Locate the cell with the specified text and output its [x, y] center coordinate. 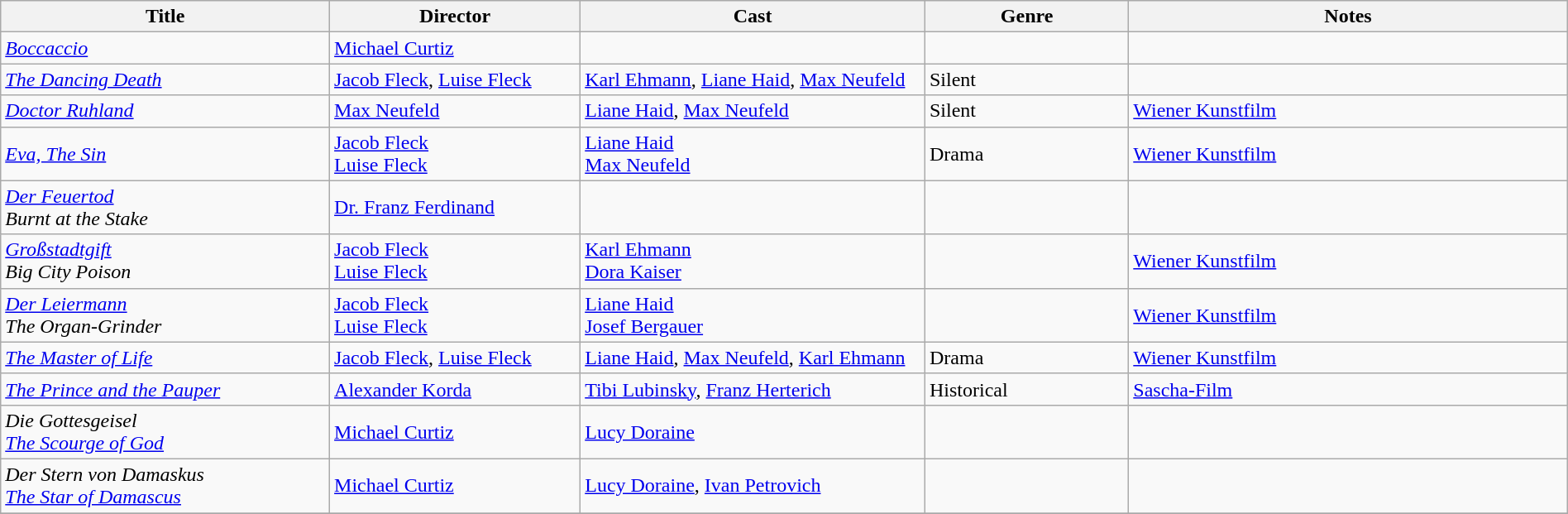
Doctor Ruhland [165, 111]
Notes [1348, 17]
Karl Ehmann, Liane Haid, Max Neufeld [753, 79]
Genre [1026, 17]
Liane Haid, Max Neufeld, Karl Ehmann [753, 358]
The Prince and the Pauper [165, 389]
Der Stern von DamaskusThe Star of Damascus [165, 485]
Die GottesgeiselThe Scourge of God [165, 432]
Max Neufeld [455, 111]
Der LeiermannThe Organ-Grinder [165, 315]
Lucy Doraine [753, 432]
GroßstadtgiftBig City Poison [165, 262]
Liane HaidJosef Bergauer [753, 315]
Alexander Korda [455, 389]
Liane HaidMax Neufeld [753, 154]
Boccaccio [165, 48]
Dr. Franz Ferdinand [455, 207]
Karl EhmannDora Kaiser [753, 262]
Tibi Lubinsky, Franz Herterich [753, 389]
The Dancing Death [165, 79]
Title [165, 17]
Sascha-Film [1348, 389]
The Master of Life [165, 358]
Director [455, 17]
Cast [753, 17]
Historical [1026, 389]
Liane Haid, Max Neufeld [753, 111]
Der FeuertodBurnt at the Stake [165, 207]
Eva, The Sin [165, 154]
Lucy Doraine, Ivan Petrovich [753, 485]
